Determine the [x, y] coordinate at the center of the cell enclosing the given text.  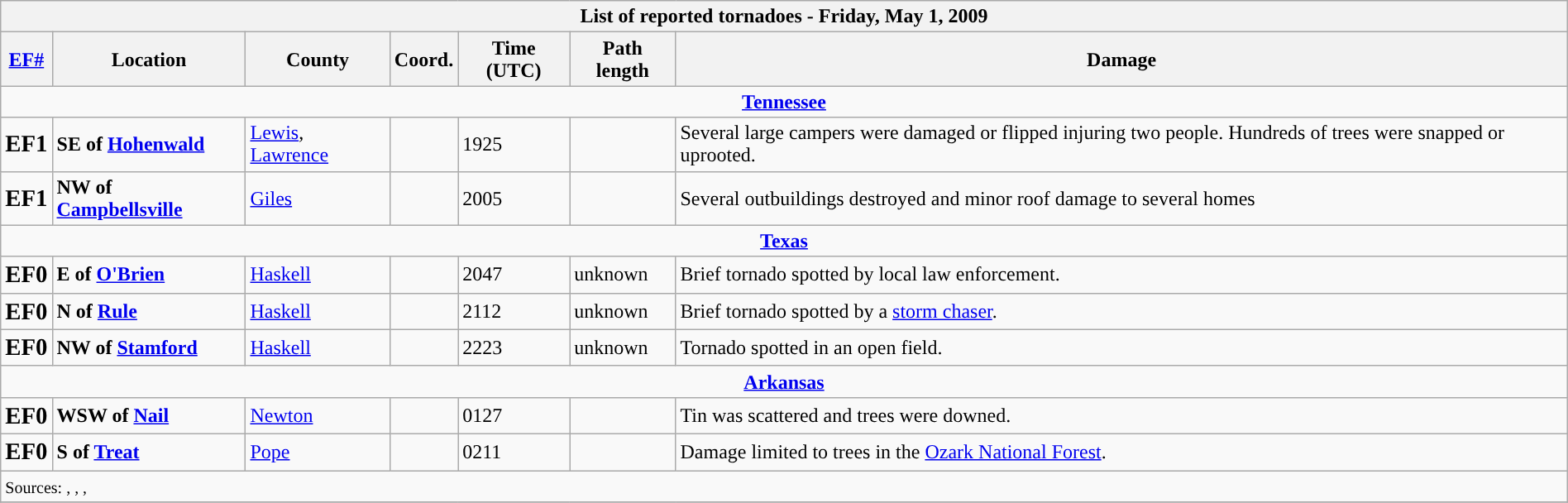
County [318, 60]
1925 [514, 144]
N of Rule [149, 311]
E of O'Brien [149, 275]
Brief tornado spotted by a storm chaser. [1121, 311]
EF# [26, 60]
List of reported tornadoes - Friday, May 1, 2009 [784, 17]
Newton [318, 415]
Damage [1121, 60]
Several outbuildings destroyed and minor roof damage to several homes [1121, 199]
Tin was scattered and trees were downed. [1121, 415]
NW of Campbellsville [149, 199]
Time (UTC) [514, 60]
0211 [514, 452]
Tennessee [784, 102]
Brief tornado spotted by local law enforcement. [1121, 275]
Location [149, 60]
Damage limited to trees in the Ozark National Forest. [1121, 452]
Path length [623, 60]
Lewis, Lawrence [318, 144]
WSW of Nail [149, 415]
Pope [318, 452]
Giles [318, 199]
Texas [784, 241]
S of Treat [149, 452]
Several large campers were damaged or flipped injuring two people. Hundreds of trees were snapped or uprooted. [1121, 144]
2112 [514, 311]
0127 [514, 415]
SE of Hohenwald [149, 144]
2005 [514, 199]
2223 [514, 347]
2047 [514, 275]
Tornado spotted in an open field. [1121, 347]
Arkansas [784, 381]
Coord. [423, 60]
NW of Stamford [149, 347]
Sources: , , , [784, 486]
